Determine the [x, y] coordinate at the center of the cell enclosing the given text.  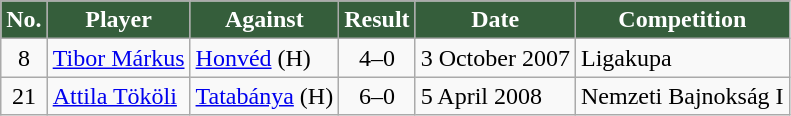
Player [118, 20]
Tatabánya (H) [264, 96]
5 April 2008 [495, 96]
No. [24, 20]
Tibor Márkus [118, 58]
3 October 2007 [495, 58]
Competition [682, 20]
4–0 [377, 58]
Ligakupa [682, 58]
Against [264, 20]
Attila Tököli [118, 96]
Result [377, 20]
Date [495, 20]
Honvéd (H) [264, 58]
6–0 [377, 96]
21 [24, 96]
8 [24, 58]
Nemzeti Bajnokság I [682, 96]
